Locate the cell with the specified text and output its [x, y] center coordinate. 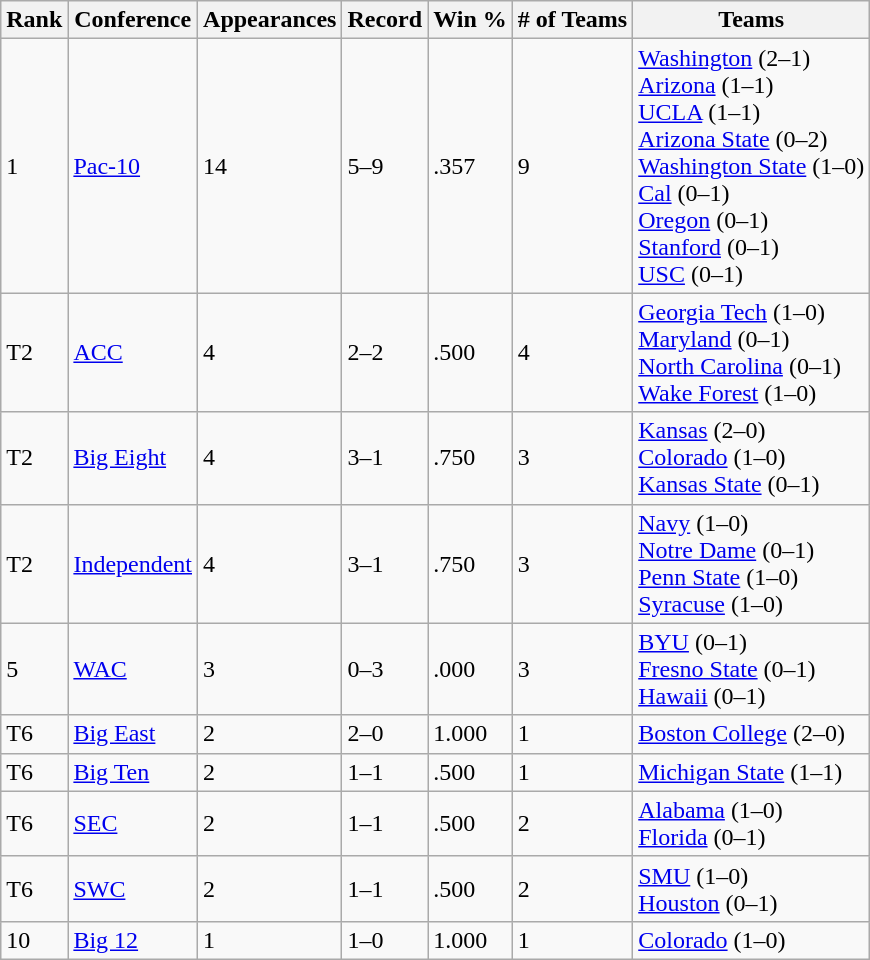
SMU (1–0)Houston (0–1) [752, 888]
0–3 [385, 669]
Colorado (1–0) [752, 940]
2–0 [385, 734]
SWC [133, 888]
BYU (0–1)Fresno State (0–1)Hawaii (0–1) [752, 669]
Alabama (1–0)Florida (0–1) [752, 824]
1–0 [385, 940]
Pac-10 [133, 166]
Rank [34, 20]
Georgia Tech (1–0)Maryland (0–1)North Carolina (0–1)Wake Forest (1–0) [752, 352]
Navy (1–0)Notre Dame (0–1)Penn State (1–0)Syracuse (1–0) [752, 564]
Big Ten [133, 772]
Big 12 [133, 940]
Big Eight [133, 458]
Record [385, 20]
Boston College (2–0) [752, 734]
.000 [470, 669]
SEC [133, 824]
.357 [470, 166]
Appearances [270, 20]
Independent [133, 564]
Washington (2–1)Arizona (1–1)UCLA (1–1)Arizona State (0–2)Washington State (1–0)Cal (0–1)Oregon (0–1)Stanford (0–1)USC (0–1) [752, 166]
Conference [133, 20]
ACC [133, 352]
10 [34, 940]
# of Teams [572, 20]
Kansas (2–0)Colorado (1–0)Kansas State (0–1) [752, 458]
5 [34, 669]
14 [270, 166]
Michigan State (1–1) [752, 772]
5–9 [385, 166]
Big East [133, 734]
Teams [752, 20]
9 [572, 166]
Win % [470, 20]
2–2 [385, 352]
WAC [133, 669]
